Determine the [x, y] coordinate at the center of the cell enclosing the given text.  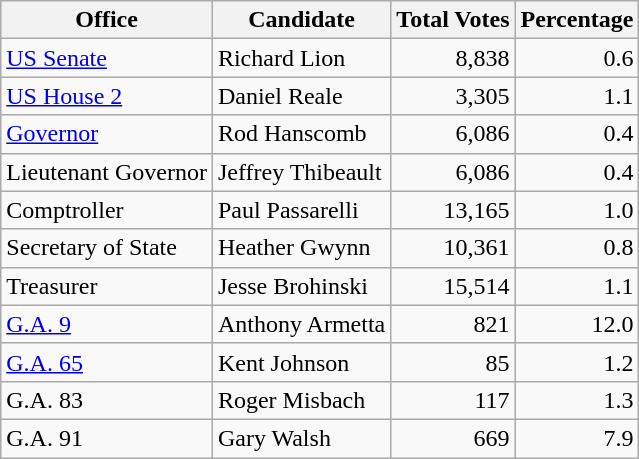
Lieutenant Governor [107, 172]
117 [453, 400]
Kent Johnson [301, 362]
0.6 [577, 58]
Treasurer [107, 286]
13,165 [453, 210]
0.8 [577, 248]
G.A. 65 [107, 362]
15,514 [453, 286]
Richard Lion [301, 58]
7.9 [577, 438]
G.A. 9 [107, 324]
Office [107, 20]
Jeffrey Thibeault [301, 172]
Roger Misbach [301, 400]
Daniel Reale [301, 96]
G.A. 83 [107, 400]
Heather Gwynn [301, 248]
US Senate [107, 58]
Paul Passarelli [301, 210]
1.2 [577, 362]
821 [453, 324]
10,361 [453, 248]
Jesse Brohinski [301, 286]
12.0 [577, 324]
Gary Walsh [301, 438]
1.3 [577, 400]
Rod Hanscomb [301, 134]
8,838 [453, 58]
Secretary of State [107, 248]
Candidate [301, 20]
Anthony Armetta [301, 324]
3,305 [453, 96]
669 [453, 438]
Total Votes [453, 20]
Governor [107, 134]
G.A. 91 [107, 438]
1.0 [577, 210]
85 [453, 362]
Percentage [577, 20]
US House 2 [107, 96]
Comptroller [107, 210]
